Pinpoint the cell where the given text exists, returning its (x, y) midpoint coordinate. 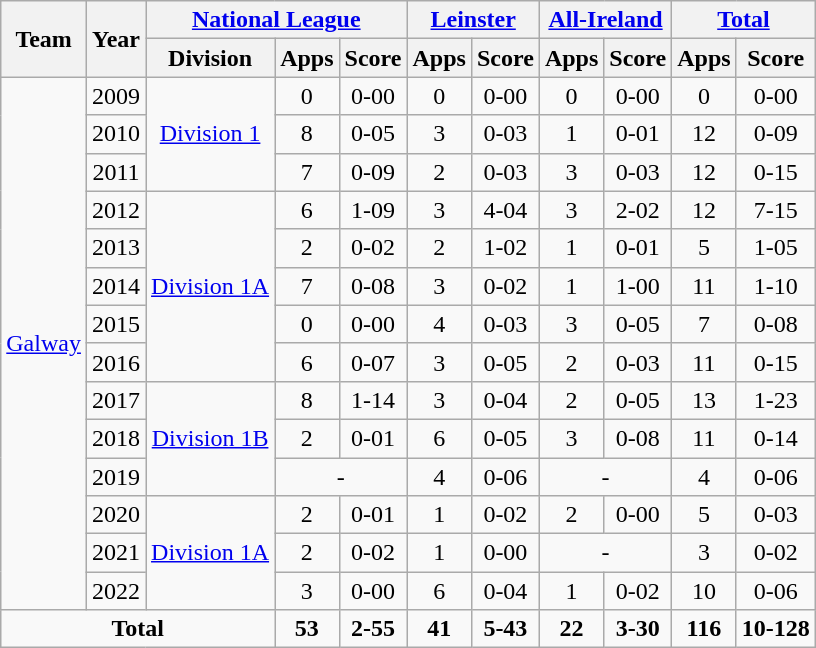
2021 (116, 553)
13 (704, 400)
1-05 (776, 248)
10-128 (776, 629)
0-14 (776, 438)
1-09 (373, 210)
2019 (116, 477)
10 (704, 591)
2020 (116, 515)
Leinster (473, 20)
2016 (116, 362)
Division 1B (210, 438)
National League (276, 20)
2-55 (373, 629)
2012 (116, 210)
2011 (116, 172)
2015 (116, 324)
7-15 (776, 210)
41 (439, 629)
116 (704, 629)
2-02 (638, 210)
Galway (44, 344)
Division (210, 58)
1-14 (373, 400)
53 (307, 629)
Team (44, 39)
22 (571, 629)
1-00 (638, 286)
2013 (116, 248)
2009 (116, 96)
4-04 (505, 210)
All-Ireland (605, 20)
1-23 (776, 400)
0-07 (373, 362)
3-30 (638, 629)
2014 (116, 286)
Year (116, 39)
1-10 (776, 286)
2010 (116, 134)
2018 (116, 438)
2022 (116, 591)
2017 (116, 400)
1-02 (505, 248)
Division 1 (210, 134)
5-43 (505, 629)
